Return the [X, Y] coordinate for the center point of the cell that contains the specified text.  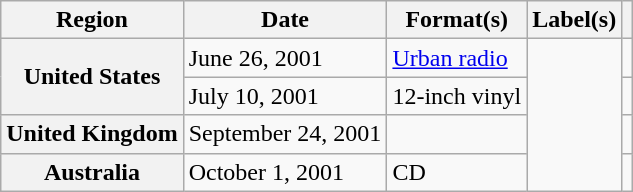
Date [285, 20]
July 10, 2001 [285, 96]
Format(s) [457, 20]
12-inch vinyl [457, 96]
United States [92, 77]
CD [457, 172]
Australia [92, 172]
United Kingdom [92, 134]
Urban radio [457, 58]
Label(s) [574, 20]
June 26, 2001 [285, 58]
September 24, 2001 [285, 134]
Region [92, 20]
October 1, 2001 [285, 172]
